Output the [x, y] coordinate of the center of the cell containing the given text.  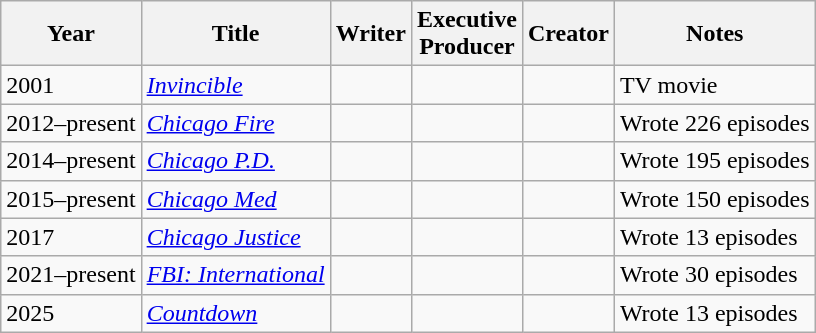
Writer [370, 34]
Title [236, 34]
Notes [714, 34]
Wrote 195 episodes [714, 161]
Chicago Med [236, 199]
2015–present [71, 199]
Chicago Fire [236, 123]
2025 [71, 313]
TV movie [714, 85]
Countdown [236, 313]
Wrote 30 episodes [714, 275]
FBI: International [236, 275]
2017 [71, 237]
Creator [568, 34]
Year [71, 34]
Wrote 226 episodes [714, 123]
2001 [71, 85]
Chicago P.D. [236, 161]
Invincible [236, 85]
2021–present [71, 275]
2012–present [71, 123]
Chicago Justice [236, 237]
Wrote 150 episodes [714, 199]
ExecutiveProducer [466, 34]
2014–present [71, 161]
